Detect which cell encompasses the target text, then output its [X, Y] center coordinate. 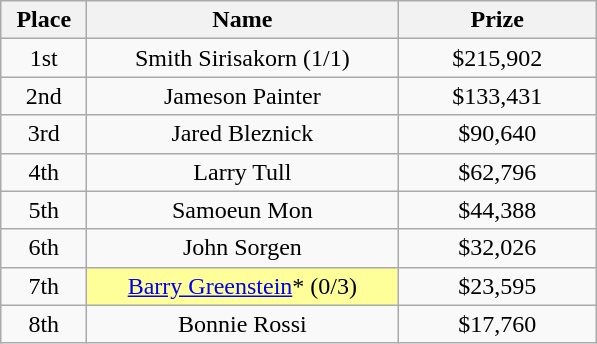
$32,026 [498, 248]
$90,640 [498, 134]
Samoeun Mon [242, 210]
Smith Sirisakorn (1/1) [242, 58]
8th [44, 324]
John Sorgen [242, 248]
Jared Bleznick [242, 134]
Bonnie Rossi [242, 324]
Larry Tull [242, 172]
$44,388 [498, 210]
7th [44, 286]
3rd [44, 134]
4th [44, 172]
Prize [498, 20]
1st [44, 58]
2nd [44, 96]
6th [44, 248]
$62,796 [498, 172]
5th [44, 210]
$17,760 [498, 324]
$215,902 [498, 58]
Barry Greenstein* (0/3) [242, 286]
Name [242, 20]
Place [44, 20]
Jameson Painter [242, 96]
$23,595 [498, 286]
$133,431 [498, 96]
